Return (x, y) of the center of cell containing provided text 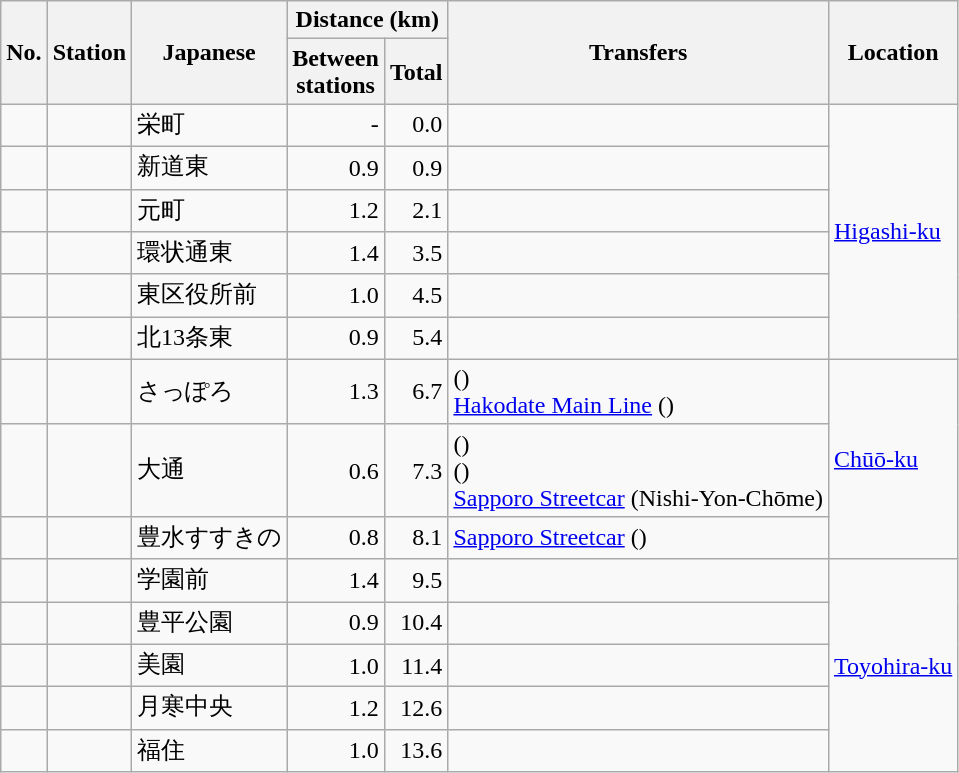
Transfers (638, 52)
() ()Sapporo Streetcar (Nishi-Yon-Chōme) (638, 470)
大通 (210, 470)
10.4 (416, 624)
7.3 (416, 470)
8.1 (416, 538)
豊平公園 (210, 624)
元町 (210, 210)
美園 (210, 666)
13.6 (416, 750)
1.3 (336, 392)
Betweenstations (336, 72)
栄町 (210, 126)
0.8 (336, 538)
Higashi-ku (892, 232)
- (336, 126)
北13条東 (210, 338)
環状通東 (210, 254)
12.6 (416, 708)
No. (24, 52)
新道東 (210, 168)
Toyohira-ku (892, 666)
0.0 (416, 126)
東区役所前 (210, 296)
() Hakodate Main Line () (638, 392)
Japanese (210, 52)
福住 (210, 750)
6.7 (416, 392)
Total (416, 72)
9.5 (416, 580)
さっぽろ (210, 392)
4.5 (416, 296)
Location (892, 52)
3.5 (416, 254)
2.1 (416, 210)
Chūō-ku (892, 459)
Sapporo Streetcar () (638, 538)
学園前 (210, 580)
Station (89, 52)
0.6 (336, 470)
Distance (km) (368, 20)
11.4 (416, 666)
5.4 (416, 338)
月寒中央 (210, 708)
豊水すすきの (210, 538)
